Locate the cell with the specified text and output its (X, Y) center coordinate. 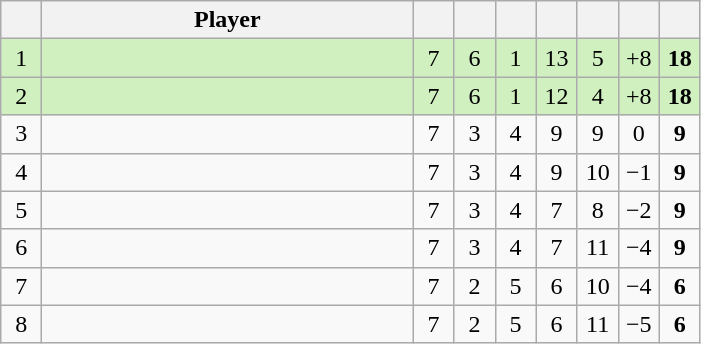
0 (638, 134)
12 (556, 96)
13 (556, 58)
−2 (638, 210)
Player (228, 20)
−5 (638, 324)
−1 (638, 172)
